Return the (X, Y) coordinate for the center point of the cell that contains the specified text.  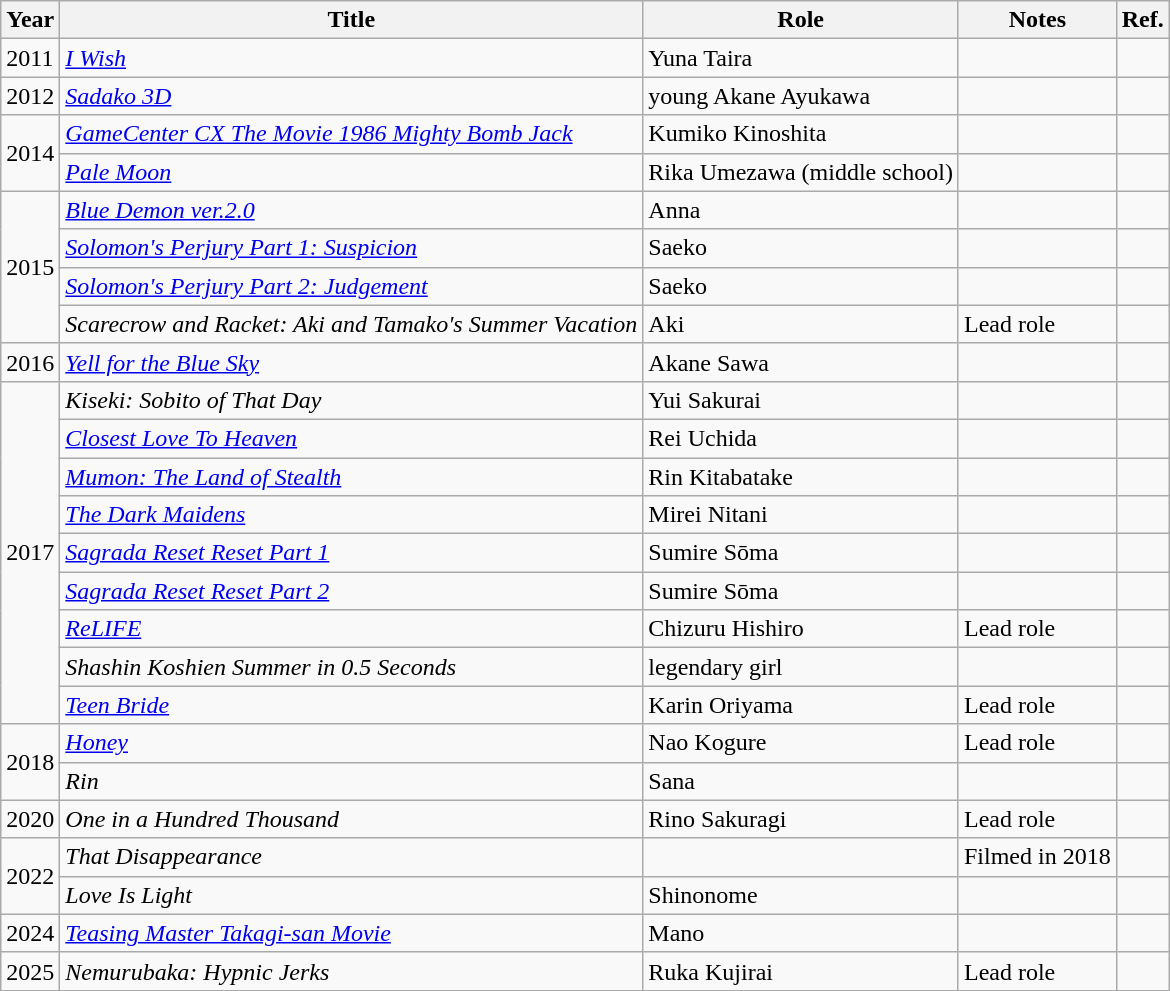
Mumon: The Land of Stealth (352, 477)
Nemurubaka: Hypnic Jerks (352, 971)
Sagrada Reset Reset Part 1 (352, 553)
Solomon's Perjury Part 2: Judgement (352, 286)
Rin (352, 781)
Rino Sakuragi (801, 819)
Sagrada Reset Reset Part 2 (352, 591)
Role (801, 20)
2018 (30, 762)
Scarecrow and Racket: Aki and Tamako's Summer Vacation (352, 324)
Mano (801, 933)
That Disappearance (352, 857)
2025 (30, 971)
Title (352, 20)
Filmed in 2018 (1037, 857)
Karin Oriyama (801, 705)
Love Is Light (352, 895)
Notes (1037, 20)
2020 (30, 819)
2016 (30, 362)
young Akane Ayukawa (801, 96)
2024 (30, 933)
2022 (30, 876)
2012 (30, 96)
2014 (30, 153)
Ruka Kujirai (801, 971)
Akane Sawa (801, 362)
Ref. (1142, 20)
Closest Love To Heaven (352, 438)
Shashin Koshien Summer in 0.5 Seconds (352, 667)
Rika Umezawa (middle school) (801, 172)
Honey (352, 743)
Kiseki: Sobito of That Day (352, 400)
I Wish (352, 58)
Pale Moon (352, 172)
One in a Hundred Thousand (352, 819)
Blue Demon ver.2.0 (352, 210)
Yui Sakurai (801, 400)
GameCenter CX The Movie 1986 Mighty Bomb Jack (352, 134)
Rin Kitabatake (801, 477)
Rei Uchida (801, 438)
Year (30, 20)
Sadako 3D (352, 96)
Kumiko Kinoshita (801, 134)
Shinonome (801, 895)
2017 (30, 552)
Teen Bride (352, 705)
2011 (30, 58)
Solomon's Perjury Part 1: Suspicion (352, 248)
The Dark Maidens (352, 515)
Anna (801, 210)
Yell for the Blue Sky (352, 362)
2015 (30, 267)
legendary girl (801, 667)
Chizuru Hishiro (801, 629)
Yuna Taira (801, 58)
Nao Kogure (801, 743)
Aki (801, 324)
Mirei Nitani (801, 515)
ReLIFE (352, 629)
Sana (801, 781)
Teasing Master Takagi-san Movie (352, 933)
